Provide the (x, y) coordinate of the cell's center where the given text is located.  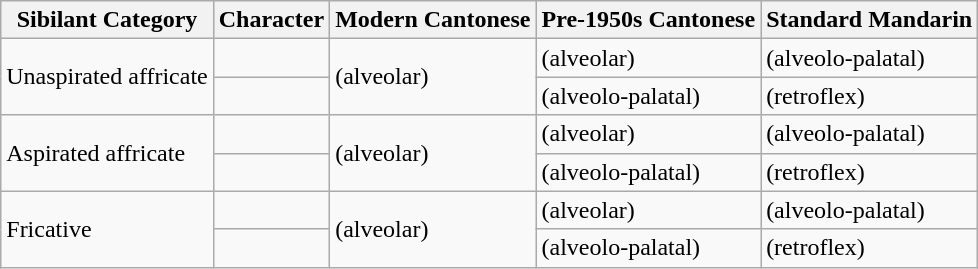
Unaspirated affricate (108, 77)
Pre-1950s Cantonese (648, 20)
Standard Mandarin (870, 20)
Aspirated affricate (108, 153)
Fricative (108, 229)
Sibilant Category (108, 20)
Modern Cantonese (433, 20)
Character (271, 20)
